From the cell containing the given text, extract its center point as [x, y] coordinate. 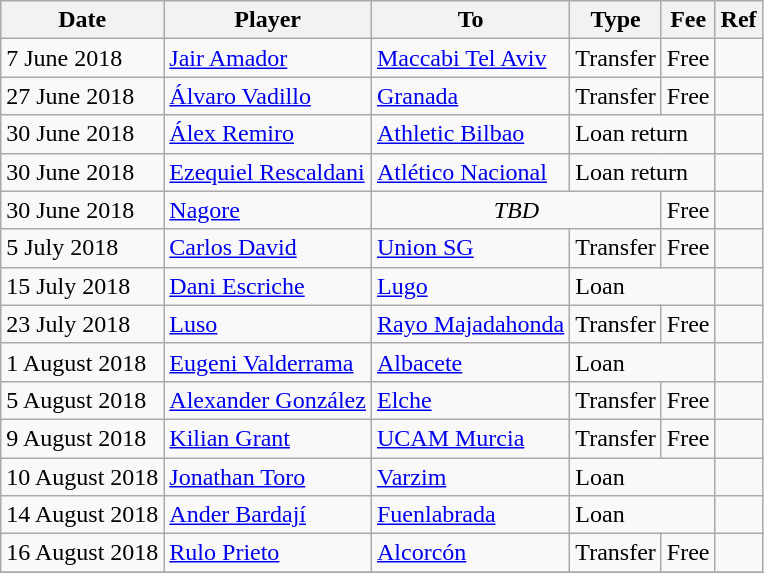
Type [616, 20]
Rulo Prieto [268, 553]
Alexander González [268, 400]
UCAM Murcia [470, 438]
Luso [268, 324]
Fee [688, 20]
Albacete [470, 362]
Ander Bardají [268, 515]
TBD [516, 210]
Elche [470, 400]
Jair Amador [268, 58]
1 August 2018 [82, 362]
Ezequiel Rescaldani [268, 172]
Athletic Bilbao [470, 134]
Union SG [470, 248]
Lugo [470, 286]
Maccabi Tel Aviv [470, 58]
16 August 2018 [82, 553]
27 June 2018 [82, 96]
7 June 2018 [82, 58]
Ref [738, 20]
5 July 2018 [82, 248]
23 July 2018 [82, 324]
Date [82, 20]
Kilian Grant [268, 438]
15 July 2018 [82, 286]
Dani Escriche [268, 286]
Player [268, 20]
Eugeni Valderrama [268, 362]
Atlético Nacional [470, 172]
Varzim [470, 477]
Fuenlabrada [470, 515]
Álex Remiro [268, 134]
To [470, 20]
Jonathan Toro [268, 477]
Nagore [268, 210]
Rayo Majadahonda [470, 324]
14 August 2018 [82, 515]
Álvaro Vadillo [268, 96]
Alcorcón [470, 553]
5 August 2018 [82, 400]
9 August 2018 [82, 438]
Granada [470, 96]
10 August 2018 [82, 477]
Carlos David [268, 248]
